Detect which cell encompasses the target text, then output its [x, y] center coordinate. 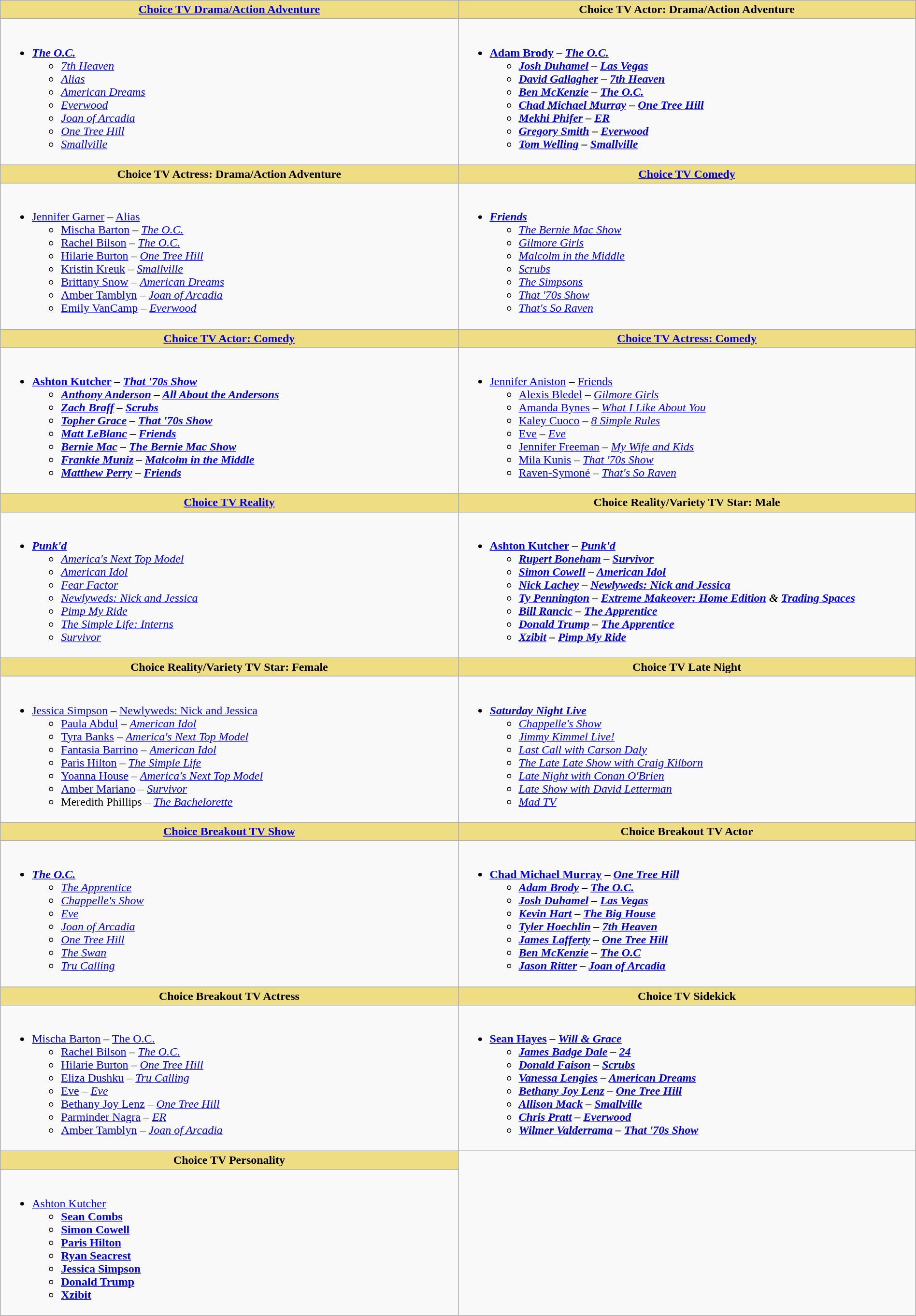
Choice TV Actress: Comedy [687, 338]
FriendsThe Bernie Mac ShowGilmore GirlsMalcolm in the MiddleScrubsThe SimpsonsThat '70s ShowThat's So Raven [687, 256]
The O.C.The ApprenticeChappelle's ShowEveJoan of ArcadiaOne Tree HillThe SwanTru Calling [229, 913]
Choice TV Actor: Comedy [229, 338]
Choice Breakout TV Show [229, 831]
Choice TV Actor: Drama/Action Adventure [687, 10]
Choice TV Comedy [687, 174]
Choice Reality/Variety TV Star: Female [229, 667]
The O.C.7th HeavenAliasAmerican DreamsEverwoodJoan of ArcadiaOne Tree HillSmallville [229, 92]
Punk'dAmerica's Next Top ModelAmerican IdolFear FactorNewlyweds: Nick and JessicaPimp My RideThe Simple Life: InternsSurvivor [229, 585]
Choice TV Actress: Drama/Action Adventure [229, 174]
Choice TV Late Night [687, 667]
Choice TV Drama/Action Adventure [229, 10]
Choice TV Reality [229, 503]
Ashton KutcherSean CombsSimon CowellParis HiltonRyan SeacrestJessica SimpsonDonald TrumpXzibit [229, 1243]
Choice Breakout TV Actor [687, 831]
Choice Breakout TV Actress [229, 996]
Choice TV Personality [229, 1160]
Choice Reality/Variety TV Star: Male [687, 503]
Choice TV Sidekick [687, 996]
